Return (x, y) of the center of cell containing provided text 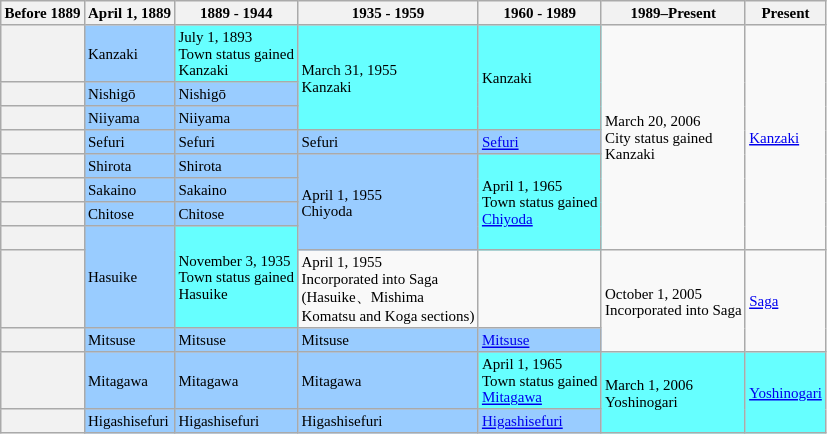
Hasuike (129, 277)
1935 - 1959 (388, 13)
March 20, 2006City status gainedKanzaki (673, 138)
November 3, 1935Town status gainedHasuike (236, 277)
1889 - 1944 (236, 13)
1960 - 1989 (540, 13)
March 1, 2006Yoshinogari (673, 392)
April 1, 1955Incorporated into Saga(Hasuike、MishimaKomatsu and Koga sections) (388, 289)
1989–Present (673, 13)
July 1, 1893Town status gainedKanzaki (236, 54)
March 31, 1955Kanzaki (388, 78)
Before 1889 (42, 13)
Yoshinogari (785, 392)
October 1, 2005Incorporated into Saga (673, 301)
April 1, 1965Town status gainedChiyoda (540, 202)
April 1, 1889 (129, 13)
April 1, 1965Town status gainedMitagawa (540, 380)
Saga (785, 301)
April 1, 1955Chiyoda (388, 202)
Present (785, 13)
